From the cell containing the given text, extract its center point as [x, y] coordinate. 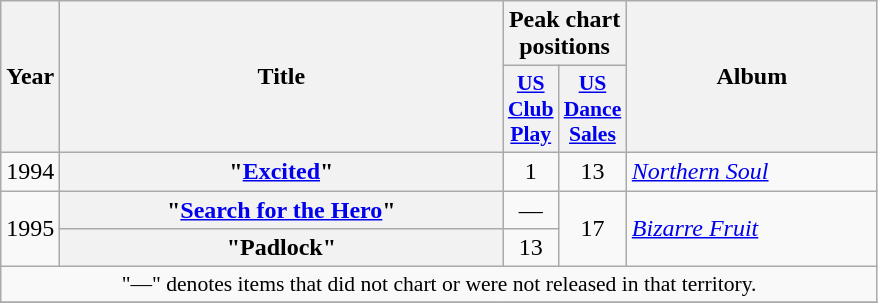
1994 [30, 171]
Album [752, 77]
"—" denotes items that did not chart or were not released in that territory. [440, 285]
Northern Soul [752, 171]
Year [30, 77]
Peak chart positions [564, 34]
Title [282, 77]
"Search for the Hero" [282, 209]
USClubPlay [531, 110]
"Padlock" [282, 248]
Bizarre Fruit [752, 228]
"Excited" [282, 171]
— [531, 209]
17 [593, 228]
1 [531, 171]
USDanceSales [593, 110]
1995 [30, 228]
